Provide the (x, y) coordinate of the cell's center where the given text is located.  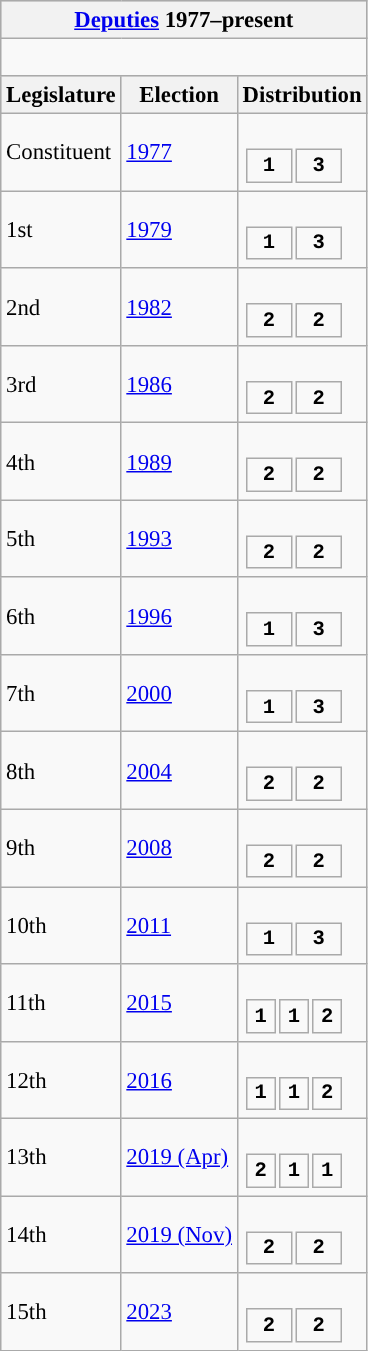
2011 (179, 926)
1996 (179, 616)
7th (61, 694)
3rd (61, 384)
Distribution (302, 95)
2015 (179, 1002)
1977 (179, 152)
8th (61, 770)
9th (61, 848)
2nd (61, 306)
4th (61, 462)
2008 (179, 848)
15th (61, 1312)
5th (61, 538)
11th (61, 1002)
Legislature (61, 95)
2019 (Nov) (179, 1234)
1989 (179, 462)
2019 (Apr) (179, 1158)
12th (61, 1080)
6th (61, 616)
Constituent (61, 152)
10th (61, 926)
Deputies 1977–present (184, 20)
13th (61, 1158)
2016 (179, 1080)
Election (179, 95)
2 1 1 (302, 1158)
1979 (179, 230)
1993 (179, 538)
2023 (179, 1312)
1st (61, 230)
2004 (179, 770)
14th (61, 1234)
1986 (179, 384)
2000 (179, 694)
1982 (179, 306)
